Provide the [x, y] coordinate of the cell's center where the given text is located.  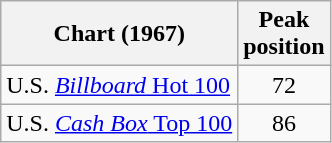
U.S. Billboard Hot 100 [120, 85]
72 [284, 85]
Chart (1967) [120, 34]
U.S. Cash Box Top 100 [120, 123]
Peakposition [284, 34]
86 [284, 123]
